Output the (X, Y) coordinate of the center of the cell containing the given text.  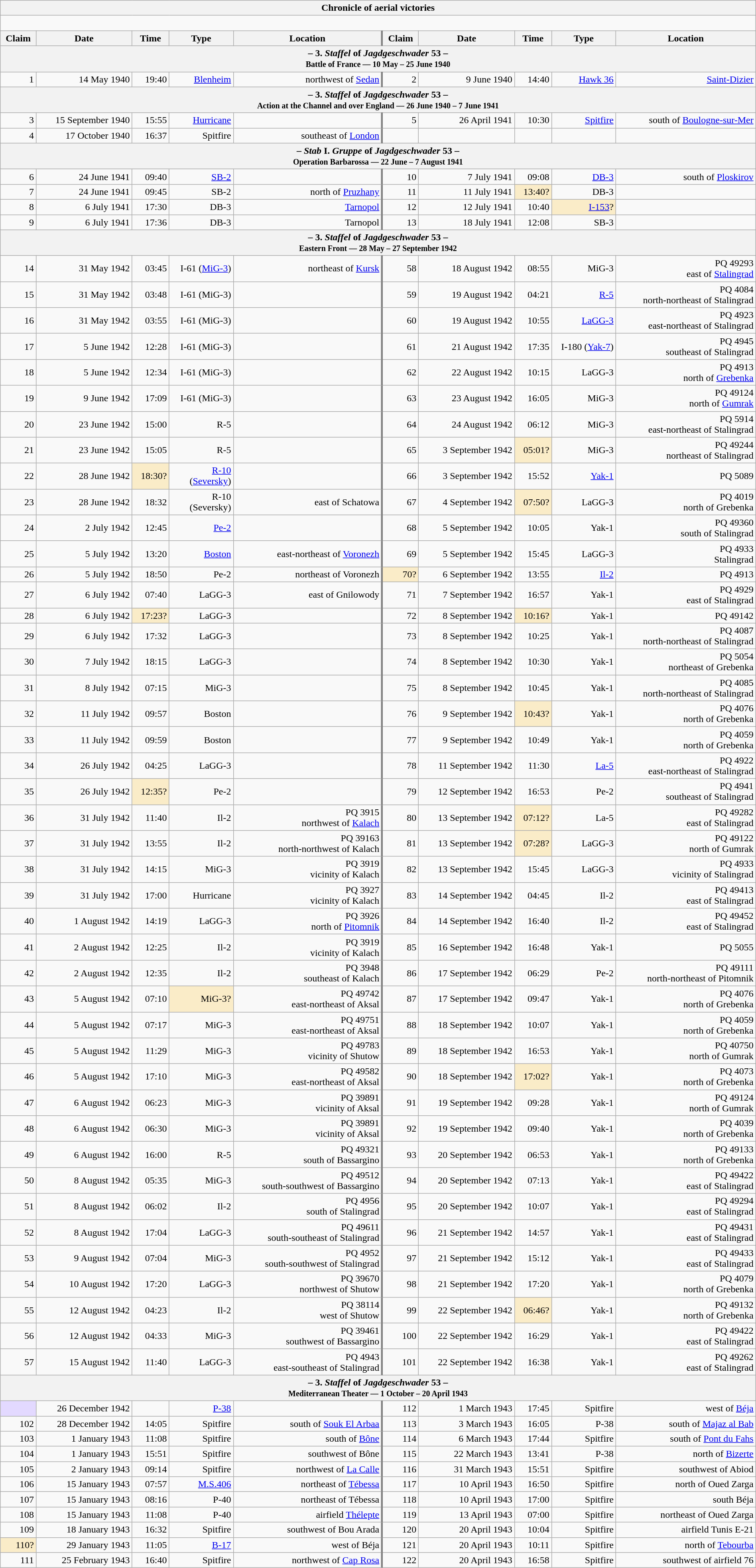
49 (18, 1155)
116 (400, 1469)
99 (400, 1310)
M.S.406 (201, 1484)
120 (400, 1530)
10:40 (533, 207)
36 (18, 818)
92 (400, 1128)
north of Tebourba (686, 1545)
47 (18, 1103)
12:35? (151, 791)
115 (400, 1454)
northwest of Sedan (308, 79)
26 (18, 574)
78 (400, 766)
PQ 39461 southwest of Bassargino (308, 1336)
80 (400, 818)
10 (400, 177)
15 September 1940 (84, 120)
PQ 4079 north of Grebenka (686, 1284)
20 (18, 424)
PQ 49321 south of Bassargino (308, 1155)
17:35 (533, 347)
9 August 1942 (84, 1258)
PQ 49360 south of Stalingrad (686, 528)
17:32 (151, 636)
16 September 1942 (467, 947)
114 (400, 1439)
MiG-3? (201, 999)
18 January 1943 (84, 1530)
03:48 (151, 295)
06:53 (533, 1155)
4 September 1942 (467, 502)
07:12? (533, 818)
04:25 (151, 766)
33 (18, 740)
89 (400, 1051)
PQ 4952 south-southwest of Stalingrad (308, 1258)
05:01? (533, 450)
PQ 49293 east of Stalingrad (686, 269)
44 (18, 1025)
06:29 (533, 973)
86 (400, 973)
17:30 (151, 207)
59 (400, 295)
PQ 4073 north of Grebenka (686, 1077)
7 (18, 192)
110? (18, 1545)
16:32 (151, 1530)
Blenheim (201, 79)
6 March 1943 (467, 1439)
3 March 1943 (467, 1424)
south of Souk El Arbaa (308, 1424)
16:00 (151, 1155)
10:43? (533, 714)
7 September 1942 (467, 595)
104 (18, 1454)
16:50 (533, 1484)
09:47 (533, 999)
north of Bizerte (686, 1454)
PQ 49244 northeast of Stalingrad (686, 450)
16:29 (533, 1336)
07:04 (151, 1258)
10:16? (533, 616)
10:05 (533, 528)
15 August 1942 (84, 1362)
16:58 (533, 1560)
100 (400, 1336)
south of Bône (308, 1439)
31 March 1943 (467, 1469)
PQ 4933Stalingrad (686, 554)
12:34 (151, 372)
96 (400, 1232)
6 September 1942 (467, 574)
13:20 (151, 554)
11:05 (151, 1545)
2 January 1943 (84, 1469)
09:59 (151, 740)
15:05 (151, 450)
07:50? (533, 502)
PQ 4945 southeast of Stalingrad (686, 347)
PQ 49431 east of Stalingrad (686, 1232)
17:09 (151, 398)
10:04 (533, 1530)
PQ 49282 east of Stalingrad (686, 818)
PQ 4922 east-northeast of Stalingrad (686, 766)
I-180 (Yak-7) (584, 347)
south of Ploskirov (686, 177)
85 (400, 947)
– 3. Staffel of Jagdgeschwader 53 –Eastern Front — 28 May – 27 September 1942 (378, 243)
97 (400, 1258)
17:04 (151, 1232)
PQ 4923 east-northeast of Stalingrad (686, 320)
68 (400, 528)
PQ 5055 (686, 947)
PQ 4956 south of Stalingrad (308, 1207)
PQ 5914 east-northeast of Stalingrad (686, 424)
107 (18, 1499)
41 (18, 947)
14 (18, 269)
16:57 (533, 595)
18 July 1941 (467, 222)
34 (18, 766)
54 (18, 1284)
12 September 1942 (467, 791)
PQ 49611 south-southeast of Stalingrad (308, 1232)
04:23 (151, 1310)
northeast of Voronezh (308, 574)
PQ 3926 north of Pitomnik (308, 921)
35 (18, 791)
30 (18, 662)
– Stab I. Gruppe of Jagdgeschwader 53 –Operation Barbarossa — 22 June – 7 August 1941 (378, 156)
17:02? (533, 1077)
09:28 (533, 1103)
PQ 3948 southeast of Kalach (308, 973)
28 December 1942 (84, 1424)
PQ 4913 north of Grebenka (686, 372)
northeast of Kursk (308, 269)
PQ 39670 northwest of Shutow (308, 1284)
03:45 (151, 269)
28 (18, 616)
south of Majaz al Bab (686, 1424)
93 (400, 1155)
21 (18, 450)
18:30? (151, 476)
3 (18, 120)
17:36 (151, 222)
39 (18, 895)
north of Pruzhany (308, 192)
north of Oued Zarga (686, 1484)
2 July 1942 (84, 528)
108 (18, 1515)
PQ 4929 east of Stalingrad (686, 595)
57 (18, 1362)
81 (400, 843)
31 (18, 688)
37 (18, 843)
PQ 49142 (686, 616)
07:00 (533, 1515)
101 (400, 1362)
51 (18, 1207)
southeast of London (308, 135)
11 (400, 192)
07:28? (533, 843)
113 (400, 1424)
16:48 (533, 947)
6 (18, 177)
07:13 (533, 1180)
79 (400, 791)
PQ 3927vicinity of Kalach (308, 895)
09:45 (151, 192)
12 July 1941 (467, 207)
12:25 (151, 947)
11:30 (533, 766)
74 (400, 662)
15:55 (151, 120)
03:55 (151, 320)
SB-3 (584, 222)
14 May 1940 (84, 79)
– 3. Staffel of Jagdgeschwader 53 –Mediterranean Theater — 1 October – 20 April 1943 (378, 1387)
66 (400, 476)
84 (400, 921)
PQ 49742 east-northeast of Aksal (308, 999)
northeast of Oued Zarga (686, 1515)
13:40? (533, 192)
17:23? (151, 616)
24 August 1942 (467, 424)
5 (400, 120)
southwest of Bône (308, 1454)
103 (18, 1439)
13 April 1943 (467, 1515)
06:02 (151, 1207)
1 August 1942 (84, 921)
8 (18, 207)
7 July 1941 (467, 177)
38 (18, 869)
64 (400, 424)
119 (400, 1515)
– 3. Staffel of Jagdgeschwader 53 –Battle of France — 10 May – 25 June 1940 (378, 59)
south Béja (686, 1499)
67 (400, 502)
08:55 (533, 269)
32 (18, 714)
15 (18, 295)
PQ 49122 north of Gumrak (686, 843)
PQ 4085 north-northeast of Stalingrad (686, 688)
53 (18, 1258)
21 August 1942 (467, 347)
06:30 (151, 1128)
07:15 (151, 688)
77 (400, 740)
73 (400, 636)
15:00 (151, 424)
48 (18, 1128)
83 (400, 895)
117 (400, 1484)
75 (400, 688)
55 (18, 1310)
PQ 49751 east-northeast of Aksal (308, 1025)
10:49 (533, 740)
east-northeast of Voronezh (308, 554)
19 (18, 398)
56 (18, 1336)
12 (400, 207)
16:38 (533, 1362)
06:12 (533, 424)
15:52 (533, 476)
95 (400, 1207)
9 June 1942 (84, 398)
46 (18, 1077)
62 (400, 372)
southwest of Bou Arada (308, 1530)
PQ 4039 north of Grebenka (686, 1128)
13:41 (533, 1454)
airfield Thélepte (308, 1515)
18:15 (151, 662)
9 (18, 222)
109 (18, 1530)
PQ 49294 east of Stalingrad (686, 1207)
PQ 4087 north-northeast of Stalingrad (686, 636)
southwest of airfield 76 (686, 1560)
09:08 (533, 177)
07:57 (151, 1484)
14:57 (533, 1232)
10:15 (533, 372)
14:40 (533, 79)
22 March 1943 (467, 1454)
Chronicle of aerial victories (378, 8)
PQ 4941 southeast of Stalingrad (686, 791)
PQ 4943 east-southeast of Stalingrad (308, 1362)
east of Schatowa (308, 502)
98 (400, 1284)
45 (18, 1051)
11 September 1942 (467, 766)
22 (18, 476)
7 July 1942 (84, 662)
88 (400, 1025)
southwest of Abiod (686, 1469)
29 (18, 636)
09:57 (151, 714)
17 (18, 347)
17 October 1940 (84, 135)
106 (18, 1484)
B-17 (201, 1545)
PQ 49512 south-southwest of Bassargino (308, 1180)
29 January 1943 (84, 1545)
airfield Tunis E-21 (686, 1530)
111 (18, 1560)
PQ 4913 (686, 574)
PQ 4019 north of Grebenka (686, 502)
24 (18, 528)
PQ 5054 northeast of Grebenka (686, 662)
12:35 (151, 973)
PQ 49133 north of Grebenka (686, 1155)
19:40 (151, 79)
– 3. Staffel of Jagdgeschwader 53 –Action at the Channel and over England — 26 June 1940 – 7 June 1941 (378, 100)
Saint-Dizier (686, 79)
8 July 1942 (84, 688)
I-153? (584, 207)
63 (400, 398)
118 (400, 1499)
10 August 1942 (84, 1284)
42 (18, 973)
17:44 (533, 1439)
17:45 (533, 1408)
60 (400, 320)
11 July 1941 (467, 192)
14:05 (151, 1424)
91 (400, 1103)
16:37 (151, 135)
south of Boulogne-sur-Mer (686, 120)
25 (18, 554)
12:45 (151, 528)
northwest of Cap Rosa (308, 1560)
121 (400, 1545)
26 April 1941 (467, 120)
PQ 49262 east of Stalingrad (686, 1362)
72 (400, 616)
76 (400, 714)
07:40 (151, 595)
10:55 (533, 320)
9 June 1940 (467, 79)
16 (18, 320)
10:45 (533, 688)
08:16 (151, 1499)
52 (18, 1232)
70? (400, 574)
26 December 1942 (84, 1408)
61 (400, 347)
PQ 49111 north-northeast of Pitomnik (686, 973)
69 (400, 554)
PQ 49132 north of Grebenka (686, 1310)
1 March 1943 (467, 1408)
90 (400, 1077)
65 (400, 450)
71 (400, 595)
40 (18, 921)
17:10 (151, 1077)
PQ 40750 north of Gumrak (686, 1051)
13 (400, 222)
PQ 5089 (686, 476)
east of Gnilowody (308, 595)
06:46? (533, 1310)
northwest of La Calle (308, 1469)
94 (400, 1180)
PQ 49452 east of Stalingrad (686, 921)
18 (18, 372)
105 (18, 1469)
58 (400, 269)
23 (18, 502)
18 August 1942 (467, 269)
82 (400, 869)
27 (18, 595)
14:15 (151, 869)
04:45 (533, 895)
07:10 (151, 999)
04:33 (151, 1336)
PQ 4933vicinity of Stalingrad (686, 869)
PQ 49582 east-northeast of Aksal (308, 1077)
4 (18, 135)
25 February 1943 (84, 1560)
87 (400, 999)
06:23 (151, 1103)
05:35 (151, 1180)
43 (18, 999)
23 August 1942 (467, 398)
2 (400, 79)
PQ 49783vicinity of Shutow (308, 1051)
09:14 (151, 1469)
22 August 1942 (467, 372)
15:12 (533, 1258)
PQ 39163 north-northwest of Kalach (308, 843)
18:32 (151, 502)
04:21 (533, 295)
12:28 (151, 347)
112 (400, 1408)
south of Pont du Fahs (686, 1439)
07:17 (151, 1025)
122 (400, 1560)
PQ 3915 northwest of Kalach (308, 818)
11:29 (151, 1051)
10:25 (533, 636)
18:50 (151, 574)
PQ 49413 east of Stalingrad (686, 895)
PQ 38114 west of Shutow (308, 1310)
102 (18, 1424)
12:08 (533, 222)
50 (18, 1180)
Hawk 36 (584, 79)
PQ 4084 north-northeast of Stalingrad (686, 295)
10:11 (533, 1545)
PQ 49433 east of Stalingrad (686, 1258)
1 (18, 79)
14:19 (151, 921)
